Return (x, y) of the center of cell containing provided text 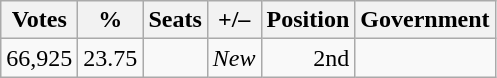
23.75 (110, 58)
Position (308, 20)
66,925 (40, 58)
New (234, 58)
+/– (234, 20)
Seats (175, 20)
2nd (308, 58)
Government (425, 20)
Votes (40, 20)
% (110, 20)
